Return (X, Y) of the center of cell containing provided text 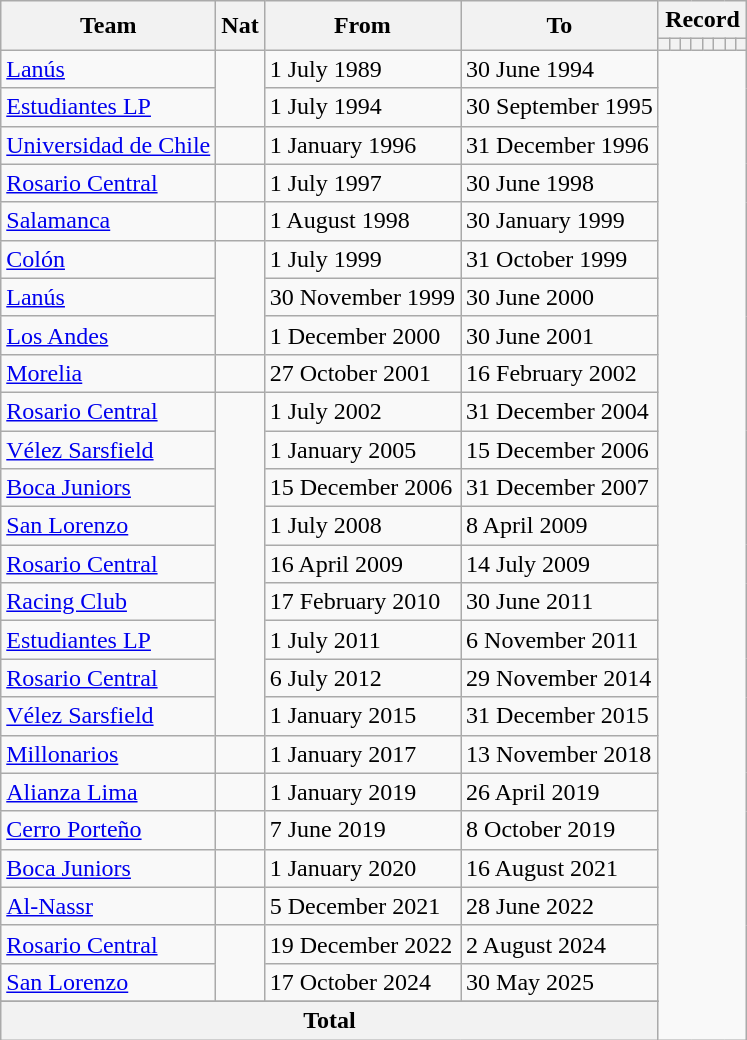
14 July 2009 (560, 564)
13 November 2018 (560, 754)
30 September 1995 (560, 107)
5 December 2021 (362, 906)
Alianza Lima (108, 792)
Record (702, 20)
Colón (108, 259)
Cerro Porteño (108, 830)
6 November 2011 (560, 640)
31 October 1999 (560, 259)
Universidad de Chile (108, 145)
17 February 2010 (362, 602)
31 December 2004 (560, 411)
30 June 2001 (560, 335)
1 August 1998 (362, 221)
26 April 2019 (560, 792)
16 April 2009 (362, 564)
1 July 2002 (362, 411)
1 July 1994 (362, 107)
1 January 2019 (362, 792)
30 June 2000 (560, 297)
30 May 2025 (560, 982)
1 January 1996 (362, 145)
Al-Nassr (108, 906)
1 July 1999 (362, 259)
1 January 2017 (362, 754)
Nat (240, 26)
Racing Club (108, 602)
1 January 2015 (362, 716)
30 June 1994 (560, 69)
To (560, 26)
30 June 2011 (560, 602)
28 June 2022 (560, 906)
31 December 1996 (560, 145)
Los Andes (108, 335)
Team (108, 26)
16 February 2002 (560, 373)
29 November 2014 (560, 678)
31 December 2007 (560, 488)
1 December 2000 (362, 335)
From (362, 26)
27 October 2001 (362, 373)
8 October 2019 (560, 830)
30 June 1998 (560, 183)
17 October 2024 (362, 982)
1 January 2020 (362, 868)
1 July 2008 (362, 526)
Salamanca (108, 221)
31 December 2015 (560, 716)
19 December 2022 (362, 944)
1 January 2005 (362, 449)
8 April 2009 (560, 526)
16 August 2021 (560, 868)
2 August 2024 (560, 944)
6 July 2012 (362, 678)
30 November 1999 (362, 297)
1 July 2011 (362, 640)
Total (330, 1020)
30 January 1999 (560, 221)
Millonarios (108, 754)
7 June 2019 (362, 830)
1 July 1989 (362, 69)
Morelia (108, 373)
1 July 1997 (362, 183)
